Capture the cell that displays the provided text and extract its (x, y) central coordinate. 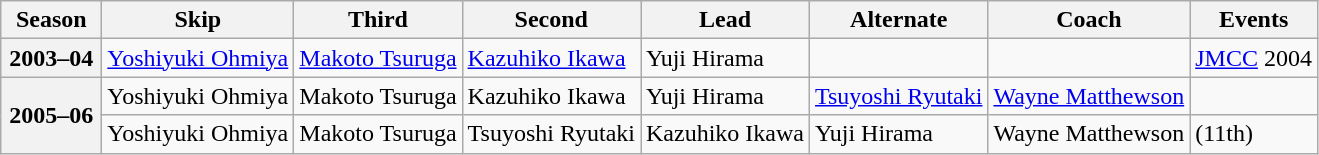
Events (1254, 20)
JMCC 2004 (1254, 58)
Coach (1089, 20)
(11th) (1254, 134)
2005–06 (52, 115)
Skip (198, 20)
Season (52, 20)
Second (551, 20)
Lead (724, 20)
Third (378, 20)
Alternate (899, 20)
2003–04 (52, 58)
